From the cell containing the given text, extract its center point as [x, y] coordinate. 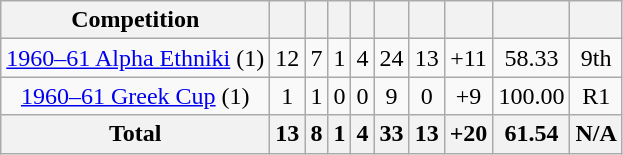
1960–61 Greek Cup (1) [136, 96]
61.54 [532, 134]
Competition [136, 20]
R1 [596, 96]
+9 [468, 96]
33 [392, 134]
9 [392, 96]
58.33 [532, 58]
8 [316, 134]
9th [596, 58]
12 [288, 58]
N/A [596, 134]
+20 [468, 134]
Total [136, 134]
+11 [468, 58]
100.00 [532, 96]
1960–61 Alpha Ethniki (1) [136, 58]
7 [316, 58]
24 [392, 58]
